Search for the cell housing the specified text and yield its [X, Y] center coordinate. 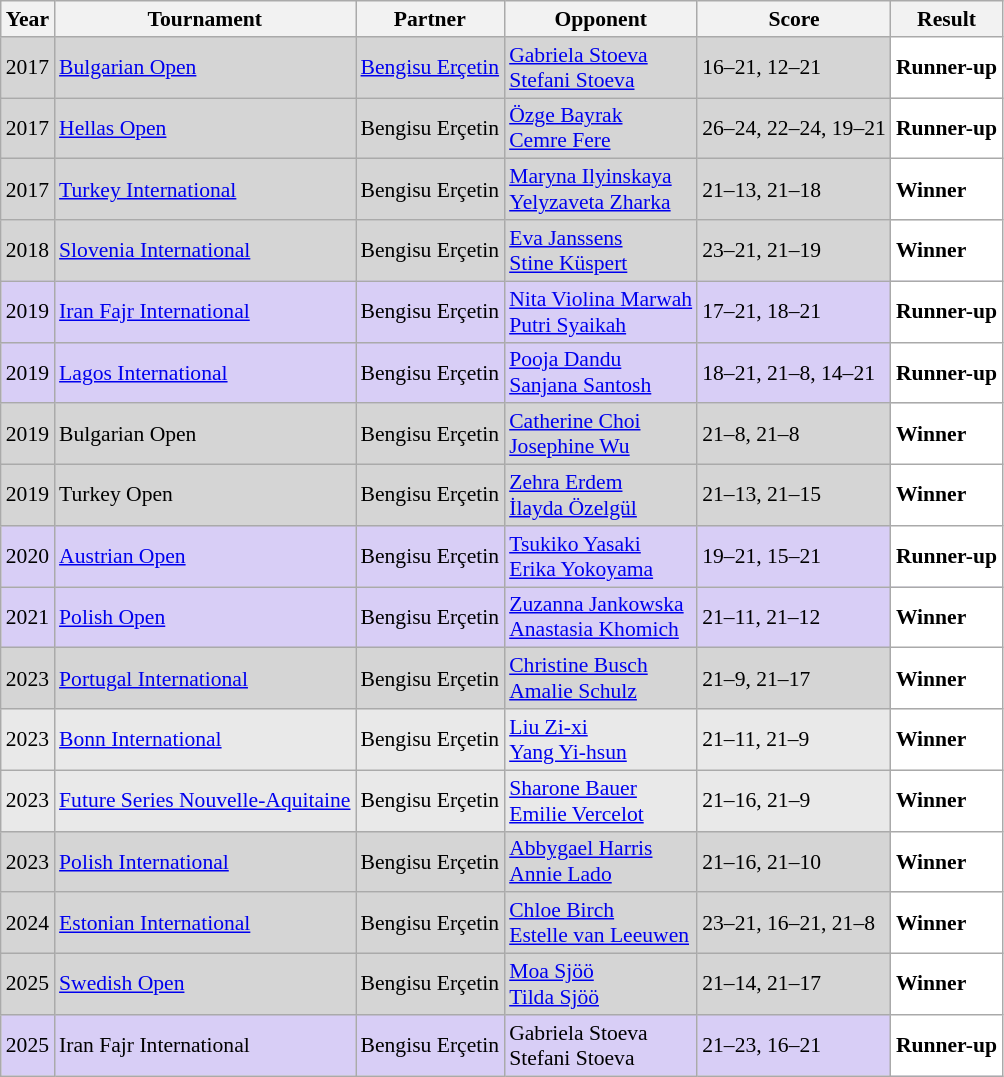
Catherine Choi Josephine Wu [600, 434]
19–21, 15–21 [794, 556]
Austrian Open [204, 556]
Sharone Bauer Emilie Vercelot [600, 800]
23–21, 21–19 [794, 250]
Nita Violina Marwah Putri Syaikah [600, 312]
21–16, 21–10 [794, 862]
Tournament [204, 19]
Tsukiko Yasaki Erika Yokoyama [600, 556]
Score [794, 19]
Future Series Nouvelle-Aquitaine [204, 800]
Eva Janssens Stine Küspert [600, 250]
Hellas Open [204, 128]
21–13, 21–18 [794, 190]
Bonn International [204, 740]
Partner [430, 19]
2020 [28, 556]
Result [946, 19]
21–14, 21–17 [794, 984]
Estonian International [204, 924]
21–11, 21–9 [794, 740]
Zehra Erdem İlayda Özelgül [600, 496]
Turkey Open [204, 496]
Lagos International [204, 372]
Özge Bayrak Cemre Fere [600, 128]
Pooja Dandu Sanjana Santosh [600, 372]
21–8, 21–8 [794, 434]
Portugal International [204, 678]
26–24, 22–24, 19–21 [794, 128]
16–21, 12–21 [794, 68]
Zuzanna Jankowska Anastasia Khomich [600, 618]
Swedish Open [204, 984]
21–13, 21–15 [794, 496]
Liu Zi-xi Yang Yi-hsun [600, 740]
Maryna Ilyinskaya Yelyzaveta Zharka [600, 190]
Christine Busch Amalie Schulz [600, 678]
2021 [28, 618]
Polish Open [204, 618]
23–21, 16–21, 21–8 [794, 924]
Year [28, 19]
Opponent [600, 19]
17–21, 18–21 [794, 312]
21–9, 21–17 [794, 678]
Turkey International [204, 190]
2024 [28, 924]
Polish International [204, 862]
2018 [28, 250]
Chloe Birch Estelle van Leeuwen [600, 924]
Abbygael Harris Annie Lado [600, 862]
21–11, 21–12 [794, 618]
Slovenia International [204, 250]
18–21, 21–8, 14–21 [794, 372]
21–23, 16–21 [794, 1046]
21–16, 21–9 [794, 800]
Moa Sjöö Tilda Sjöö [600, 984]
